From the cell containing the given text, extract its center point as (x, y) coordinate. 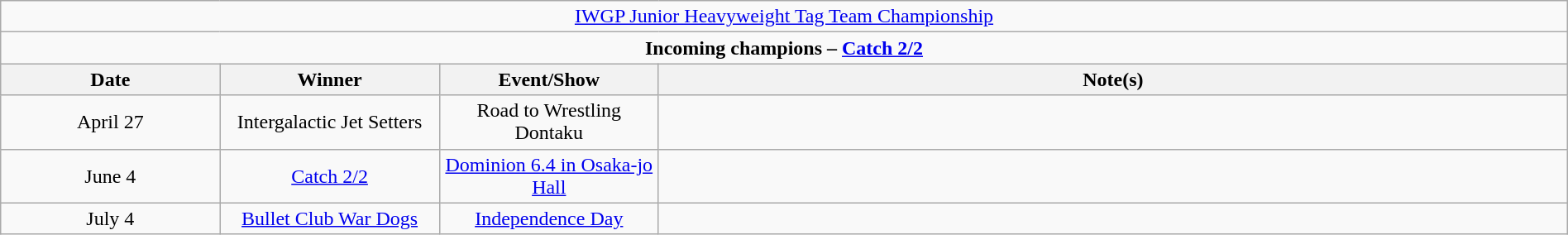
Intergalactic Jet Setters (329, 122)
Dominion 6.4 in Osaka-jo Hall (549, 175)
July 4 (111, 218)
Winner (329, 79)
Incoming champions – Catch 2/2 (784, 48)
Independence Day (549, 218)
Catch 2/2 (329, 175)
Event/Show (549, 79)
Note(s) (1113, 79)
June 4 (111, 175)
Date (111, 79)
Bullet Club War Dogs (329, 218)
Road to Wrestling Dontaku (549, 122)
April 27 (111, 122)
IWGP Junior Heavyweight Tag Team Championship (784, 17)
